Output the [x, y] coordinate of the center of the cell containing the given text.  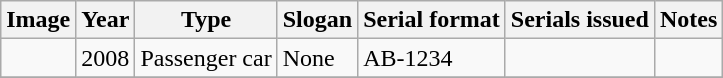
Passenger car [206, 58]
Year [106, 20]
Serial format [432, 20]
Image [38, 20]
AB-1234 [432, 58]
None [317, 58]
Type [206, 20]
Notes [688, 20]
Serials issued [580, 20]
2008 [106, 58]
Slogan [317, 20]
